Extract the (X, Y) coordinate from the center of the cell holding the provided text.  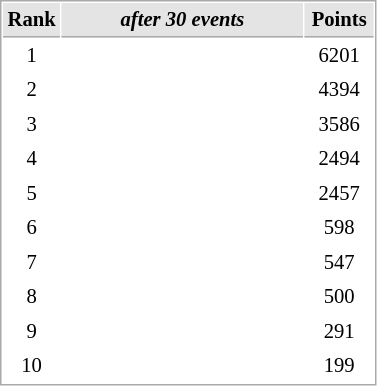
Points (340, 20)
Rank (32, 20)
3 (32, 124)
2 (32, 90)
10 (32, 366)
291 (340, 332)
4 (32, 158)
3586 (340, 124)
2494 (340, 158)
598 (340, 228)
6201 (340, 56)
2457 (340, 194)
5 (32, 194)
199 (340, 366)
547 (340, 262)
500 (340, 296)
7 (32, 262)
after 30 events (183, 20)
9 (32, 332)
6 (32, 228)
8 (32, 296)
4394 (340, 90)
1 (32, 56)
